Output the (x, y) coordinate of the center of the cell containing the given text.  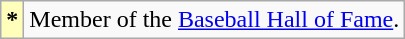
* (12, 20)
Member of the Baseball Hall of Fame. (214, 20)
